Determine the (x, y) coordinate at the center of the cell enclosing the given text.  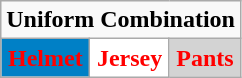
Uniform Combination (121, 20)
Pants (204, 58)
Jersey (130, 58)
Helmet (46, 58)
